Return the (x, y) coordinate for the center point of the cell that contains the specified text.  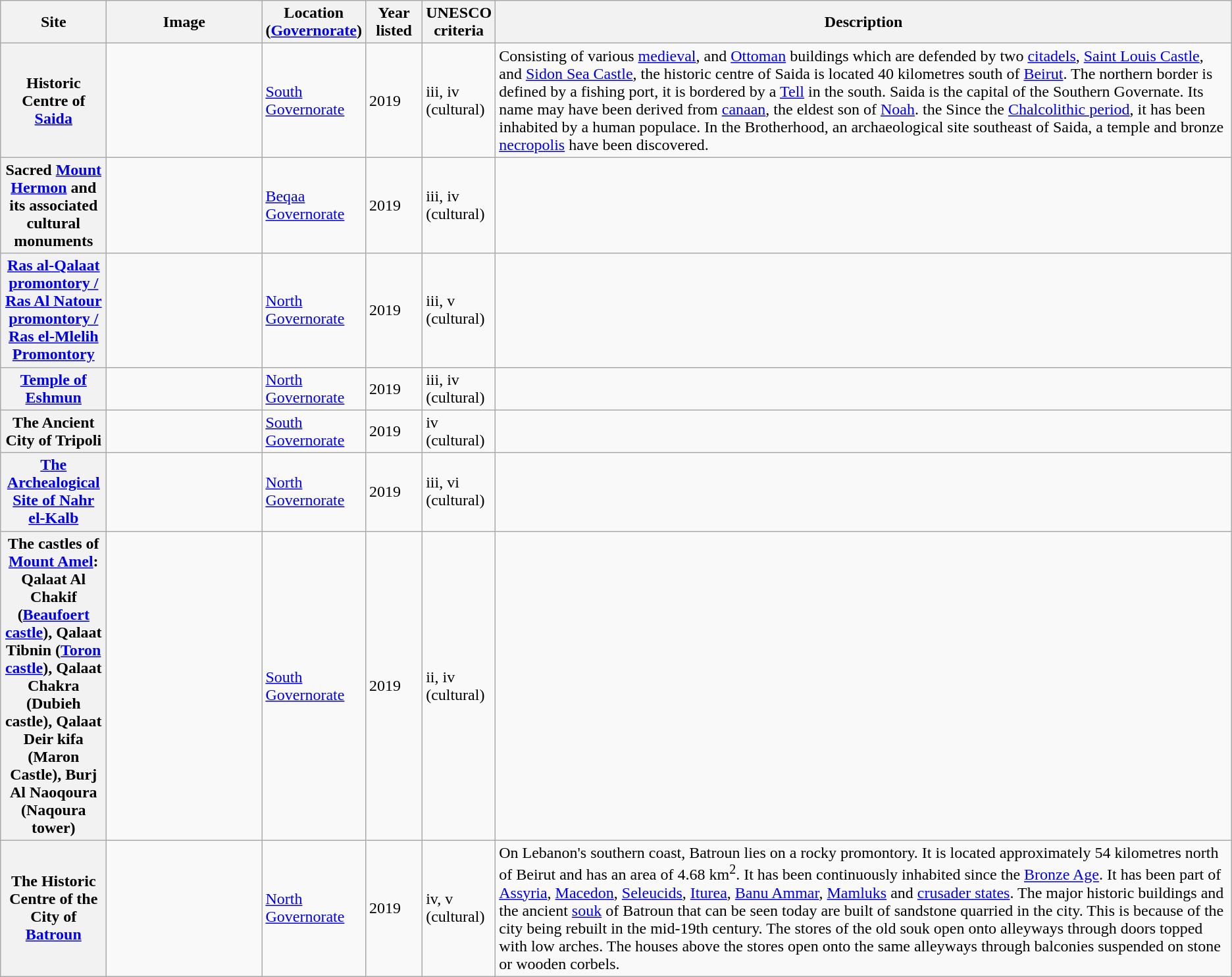
The Ancient City of Tripoli (54, 432)
UNESCO criteria (459, 22)
Temple of Eshmun (54, 388)
Ras al-Qalaat promontory / Ras Al Natour promontory / Ras el-Mlelih Promontory (54, 311)
The Archealogical Site of Nahr el-Kalb (54, 492)
iii, v (cultural) (459, 311)
Beqaa Governorate (314, 205)
Description (863, 22)
iv (cultural) (459, 432)
Image (184, 22)
Location (Governorate) (314, 22)
iii, vi (cultural) (459, 492)
Historic Centre of Saida (54, 100)
Sacred Mount Hermon and its associated cultural monuments (54, 205)
Year listed (394, 22)
Site (54, 22)
ii, iv (cultural) (459, 686)
iv, v (cultural) (459, 908)
The Historic Centre of the City of Batroun (54, 908)
